Return [X, Y] of the center of cell containing provided text 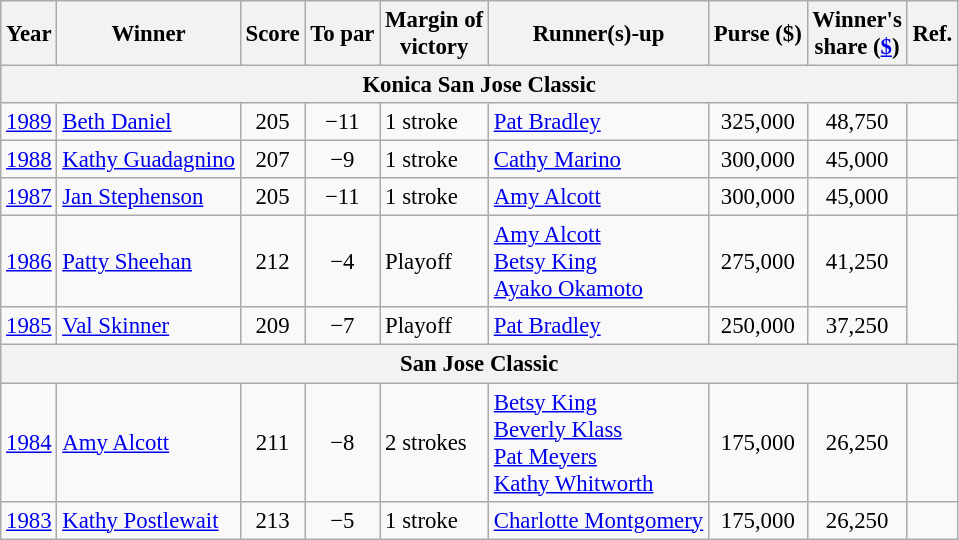
Konica San Jose Classic [480, 85]
Amy Alcott Betsy King Ayako Okamoto [598, 262]
207 [272, 160]
Cathy Marino [598, 160]
Kathy Postlewait [148, 520]
−5 [342, 520]
Val Skinner [148, 327]
212 [272, 262]
−8 [342, 442]
213 [272, 520]
2 strokes [434, 442]
−4 [342, 262]
211 [272, 442]
1988 [29, 160]
Beth Daniel [148, 122]
−9 [342, 160]
Score [272, 34]
1985 [29, 327]
Runner(s)-up [598, 34]
1986 [29, 262]
1984 [29, 442]
37,250 [857, 327]
Ref. [932, 34]
250,000 [758, 327]
Betsy King Beverly Klass Pat Meyers Kathy Whitworth [598, 442]
Winner'sshare ($) [857, 34]
Margin ofvictory [434, 34]
41,250 [857, 262]
To par [342, 34]
275,000 [758, 262]
1987 [29, 197]
Purse ($) [758, 34]
325,000 [758, 122]
Patty Sheehan [148, 262]
Kathy Guadagnino [148, 160]
Year [29, 34]
Jan Stephenson [148, 197]
1989 [29, 122]
48,750 [857, 122]
Winner [148, 34]
Charlotte Montgomery [598, 520]
San Jose Classic [480, 364]
209 [272, 327]
−7 [342, 327]
1983 [29, 520]
